Locate the cell with the specified text and output its [x, y] center coordinate. 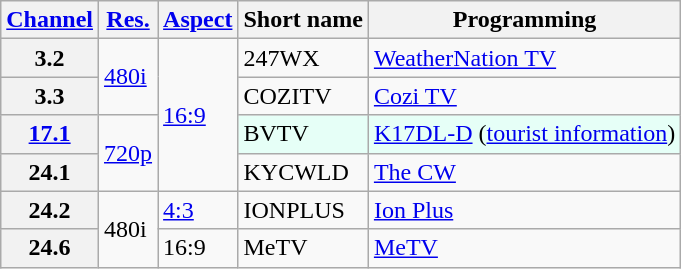
IONPLUS [303, 210]
Res. [128, 20]
3.2 [50, 58]
720p [128, 153]
COZITV [303, 96]
K17DL-D (tourist information) [524, 134]
4:3 [198, 210]
24.6 [50, 248]
Aspect [198, 20]
Ion Plus [524, 210]
17.1 [50, 134]
KYCWLD [303, 172]
24.1 [50, 172]
Cozi TV [524, 96]
BVTV [303, 134]
247WX [303, 58]
3.3 [50, 96]
Short name [303, 20]
The CW [524, 172]
Channel [50, 20]
WeatherNation TV [524, 58]
Programming [524, 20]
24.2 [50, 210]
